Detect which cell encompasses the target text, then output its (X, Y) center coordinate. 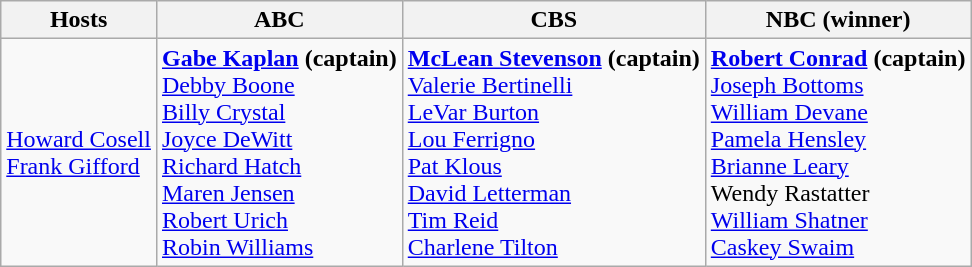
McLean Stevenson (captain)Valerie BertinelliLeVar BurtonLou FerrignoPat KlousDavid LettermanTim ReidCharlene Tilton (554, 152)
Robert Conrad (captain)Joseph BottomsWilliam DevanePamela HensleyBrianne LearyWendy RastatterWilliam ShatnerCaskey Swaim (838, 152)
Howard CosellFrank Gifford (79, 152)
Hosts (79, 20)
NBC (winner) (838, 20)
CBS (554, 20)
Gabe Kaplan (captain)Debby BooneBilly CrystalJoyce DeWittRichard HatchMaren JensenRobert UrichRobin Williams (279, 152)
ABC (279, 20)
